Provide the [x, y] coordinate of the cell's center where the given text is located.  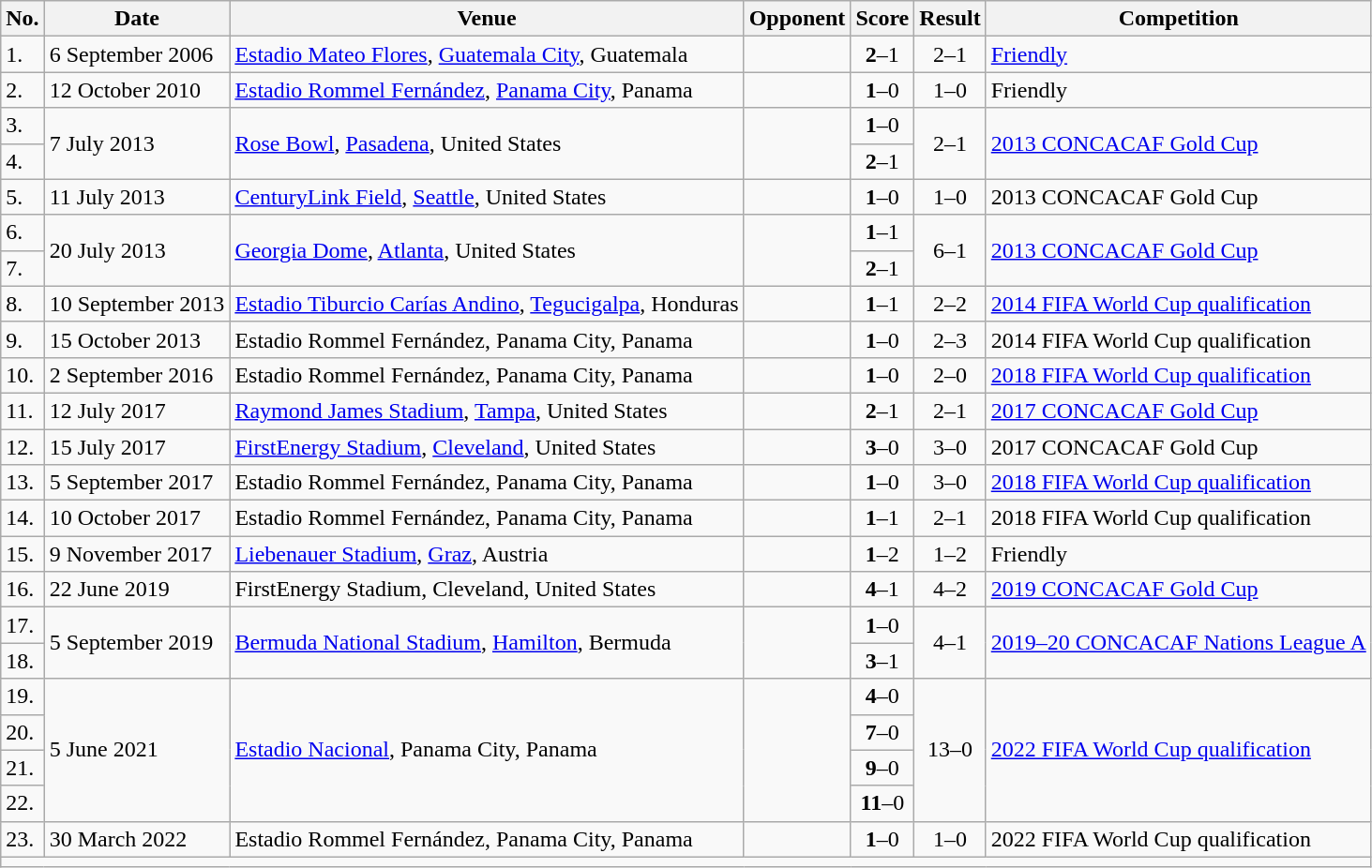
7. [23, 268]
8. [23, 304]
Venue [487, 19]
2019 CONCACAF Gold Cup [1178, 590]
CenturyLink Field, Seattle, United States [487, 197]
9. [23, 339]
17. [23, 625]
9–0 [882, 768]
2. [23, 90]
Estadio Tiburcio Carías Andino, Tegucigalpa, Honduras [487, 304]
15 July 2017 [137, 447]
Result [950, 19]
3. [23, 126]
Score [882, 19]
9 November 2017 [137, 554]
14. [23, 518]
4. [23, 161]
No. [23, 19]
15 October 2013 [137, 339]
15. [23, 554]
4–2 [950, 590]
2019–20 CONCACAF Nations League A [1178, 643]
Georgia Dome, Atlanta, United States [487, 250]
6 September 2006 [137, 54]
12 July 2017 [137, 411]
12. [23, 447]
7–0 [882, 732]
13. [23, 483]
10 October 2017 [137, 518]
20 July 2013 [137, 250]
12 October 2010 [137, 90]
5. [23, 197]
23. [23, 839]
22 June 2019 [137, 590]
5 June 2021 [137, 750]
7 July 2013 [137, 143]
16. [23, 590]
10 September 2013 [137, 304]
11. [23, 411]
2–2 [950, 304]
20. [23, 732]
Estadio Nacional, Panama City, Panama [487, 750]
Raymond James Stadium, Tampa, United States [487, 411]
Estadio Mateo Flores, Guatemala City, Guatemala [487, 54]
Competition [1178, 19]
1. [23, 54]
11 July 2013 [137, 197]
5 September 2019 [137, 643]
Opponent [797, 19]
18. [23, 661]
10. [23, 375]
4–0 [882, 696]
19. [23, 696]
5 September 2017 [137, 483]
2–3 [950, 339]
Bermuda National Stadium, Hamilton, Bermuda [487, 643]
3–1 [882, 661]
6. [23, 232]
2–0 [950, 375]
13–0 [950, 750]
22. [23, 803]
11–0 [882, 803]
Date [137, 19]
21. [23, 768]
Liebenauer Stadium, Graz, Austria [487, 554]
Rose Bowl, Pasadena, United States [487, 143]
6–1 [950, 250]
30 March 2022 [137, 839]
2 September 2016 [137, 375]
